Extract the (x, y) coordinate from the center of the cell holding the provided text.  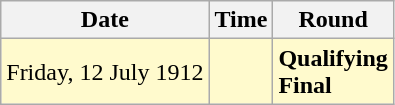
Time (241, 20)
QualifyingFinal (333, 72)
Round (333, 20)
Date (105, 20)
Friday, 12 July 1912 (105, 72)
